Output the (X, Y) coordinate of the center of the cell containing the given text.  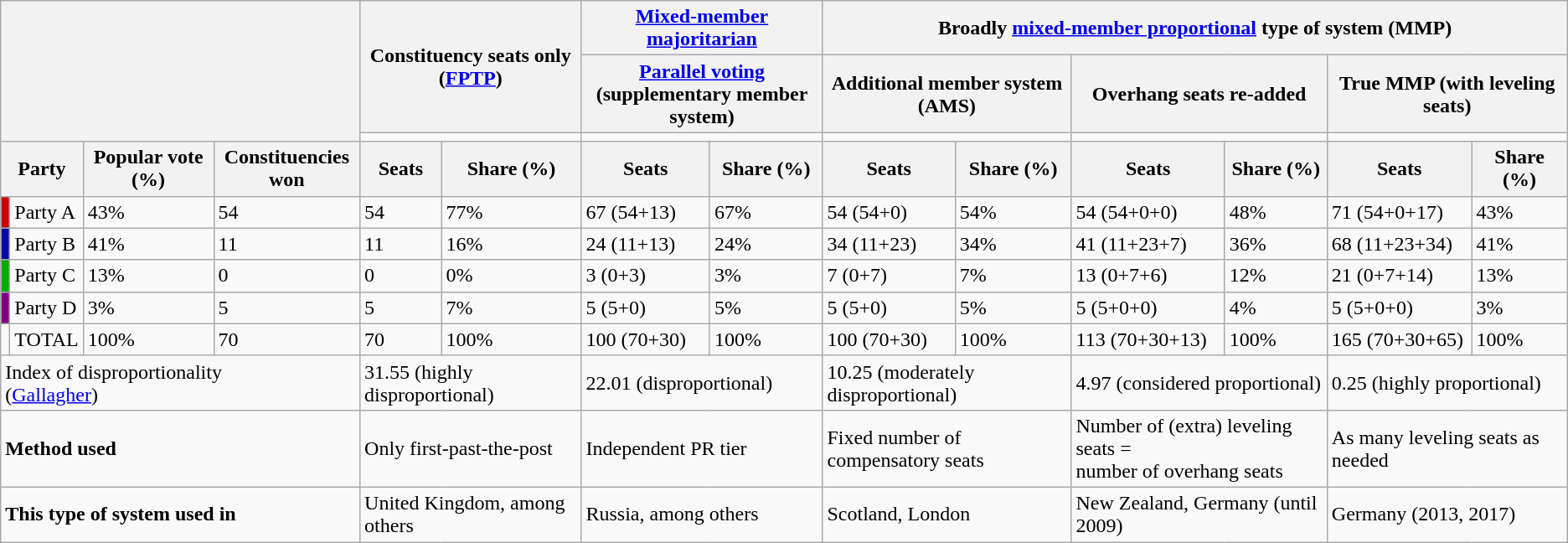
TOTAL (47, 339)
Index of disproportionality(Gallagher) (181, 382)
12% (1276, 276)
0.25 (highly proportional) (1447, 382)
54 (54+0+0) (1148, 212)
Constitu­encies won (286, 169)
10.25 (moderately disproportional) (946, 382)
Method used (181, 448)
Germany (2013, 2017) (1447, 515)
3 (0+3) (645, 276)
Party C (47, 276)
Party B (47, 244)
Party (42, 169)
67% (766, 212)
This type of system used in (181, 515)
New Zealand, Germany (until 2009) (1199, 515)
Mixed-member majoritarian (702, 28)
68 (11+23+34) (1399, 244)
Constituency seats only(FPTP) (471, 67)
165 (70+30+65) (1399, 339)
Overhang seats re-added (1199, 94)
7 (0+7) (889, 276)
Fixed number of compensatory seats (946, 448)
4% (1276, 308)
United Kingdom, among others (471, 515)
Independent PR tier (702, 448)
13 (0+7+6) (1148, 276)
Number of (extra) leveling seats =number of overhang seats (1199, 448)
34% (1014, 244)
24 (11+13) (645, 244)
16% (511, 244)
Additional member system (AMS) (946, 94)
Party D (47, 308)
71 (54+0+17) (1399, 212)
34 (11+23) (889, 244)
Popular vote (%) (148, 169)
77% (511, 212)
54 (54+0) (889, 212)
31.55 (highly disproportional) (471, 382)
4.97 (considered proportional) (1199, 382)
Party A (47, 212)
0% (511, 276)
As many leveling seats as needed (1447, 448)
21 (0+7+14) (1399, 276)
Only first-past-the-post (471, 448)
Parallel voting(supplementary member system) (702, 94)
48% (1276, 212)
22.01 (disproportional) (702, 382)
Scotland, London (946, 515)
41 (11+23+7) (1148, 244)
36% (1276, 244)
True MMP (with leveling seats) (1447, 94)
113 (70+30+13) (1148, 339)
54% (1014, 212)
Broadly mixed-member proportional type of system (MMP) (1194, 28)
24% (766, 244)
67 (54+13) (645, 212)
Russia, among others (702, 515)
